Pinpoint the cell where the given text exists, returning its (X, Y) midpoint coordinate. 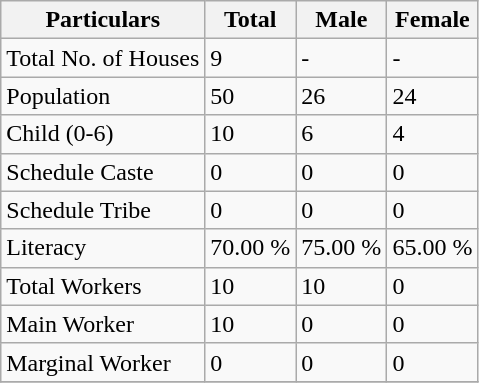
9 (250, 58)
Child (0-6) (103, 134)
6 (342, 134)
Main Worker (103, 324)
Population (103, 96)
Schedule Caste (103, 172)
65.00 % (432, 248)
Female (432, 20)
24 (432, 96)
Marginal Worker (103, 362)
70.00 % (250, 248)
4 (432, 134)
Total (250, 20)
Total Workers (103, 286)
Male (342, 20)
Total No. of Houses (103, 58)
Particulars (103, 20)
75.00 % (342, 248)
50 (250, 96)
Literacy (103, 248)
26 (342, 96)
Schedule Tribe (103, 210)
